Identify which cell holds the provided text, then report its (X, Y) central coordinate. 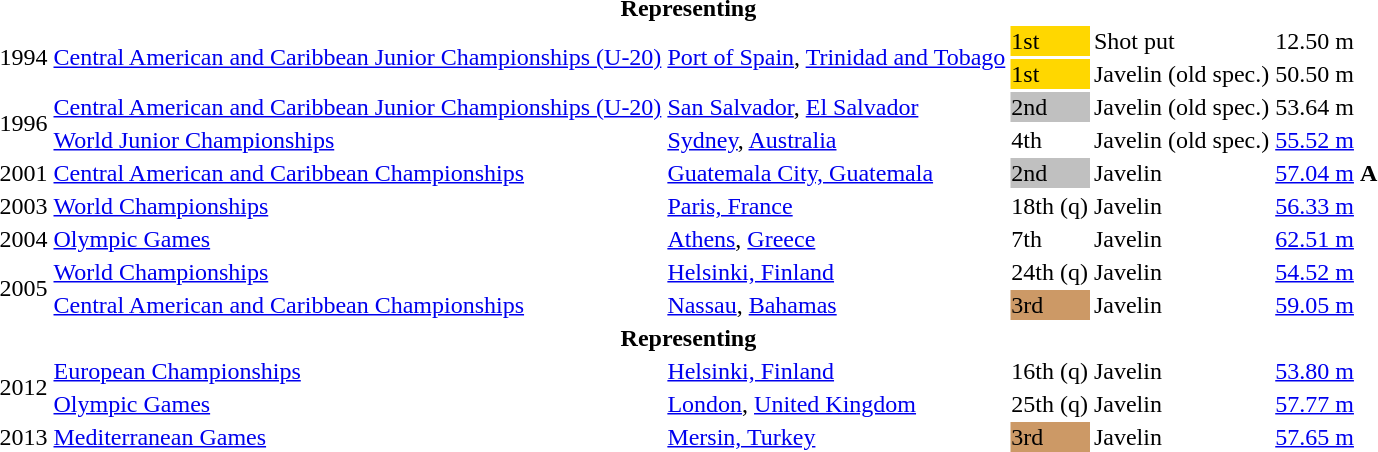
16th (q) (1050, 371)
Guatemala City, Guatemala (836, 173)
4th (1050, 140)
Sydney, Australia (836, 140)
18th (q) (1050, 206)
Mediterranean Games (358, 437)
25th (q) (1050, 404)
London, United Kingdom (836, 404)
7th (1050, 239)
San Salvador, El Salvador (836, 107)
Paris, France (836, 206)
Port of Spain, Trinidad and Tobago (836, 58)
Athens, Greece (836, 239)
Nassau, Bahamas (836, 305)
World Junior Championships (358, 140)
European Championships (358, 371)
24th (q) (1050, 272)
Mersin, Turkey (836, 437)
Shot put (1181, 41)
